Return (X, Y) of the center of cell containing provided text 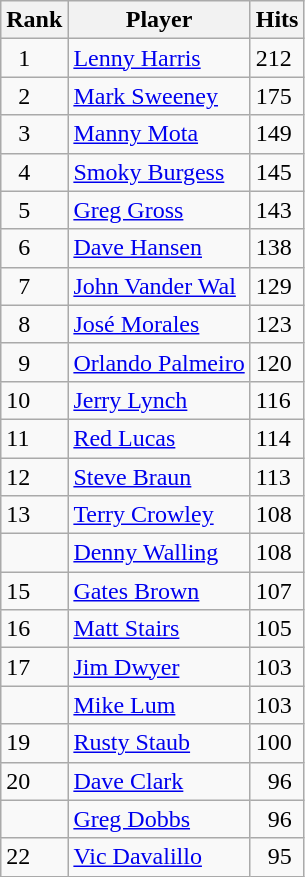
Greg Dobbs (159, 819)
5 (34, 210)
Mike Lum (159, 705)
95 (277, 857)
16 (34, 629)
120 (277, 362)
149 (277, 134)
Jerry Lynch (159, 400)
Rank (34, 20)
22 (34, 857)
Player (159, 20)
10 (34, 400)
19 (34, 743)
100 (277, 743)
John Vander Wal (159, 286)
145 (277, 172)
3 (34, 134)
Greg Gross (159, 210)
8 (34, 324)
Mark Sweeney (159, 96)
José Morales (159, 324)
Red Lucas (159, 438)
15 (34, 591)
11 (34, 438)
6 (34, 248)
138 (277, 248)
Vic Davalillo (159, 857)
Orlando Palmeiro (159, 362)
20 (34, 781)
Matt Stairs (159, 629)
17 (34, 667)
2 (34, 96)
Manny Mota (159, 134)
4 (34, 172)
Gates Brown (159, 591)
143 (277, 210)
105 (277, 629)
1 (34, 58)
Rusty Staub (159, 743)
Terry Crowley (159, 515)
13 (34, 515)
114 (277, 438)
Dave Hansen (159, 248)
Denny Walling (159, 553)
116 (277, 400)
7 (34, 286)
175 (277, 96)
Dave Clark (159, 781)
107 (277, 591)
123 (277, 324)
9 (34, 362)
Jim Dwyer (159, 667)
212 (277, 58)
113 (277, 477)
Hits (277, 20)
Smoky Burgess (159, 172)
Lenny Harris (159, 58)
12 (34, 477)
129 (277, 286)
Steve Braun (159, 477)
